Return (X, Y) of the center of cell containing provided text 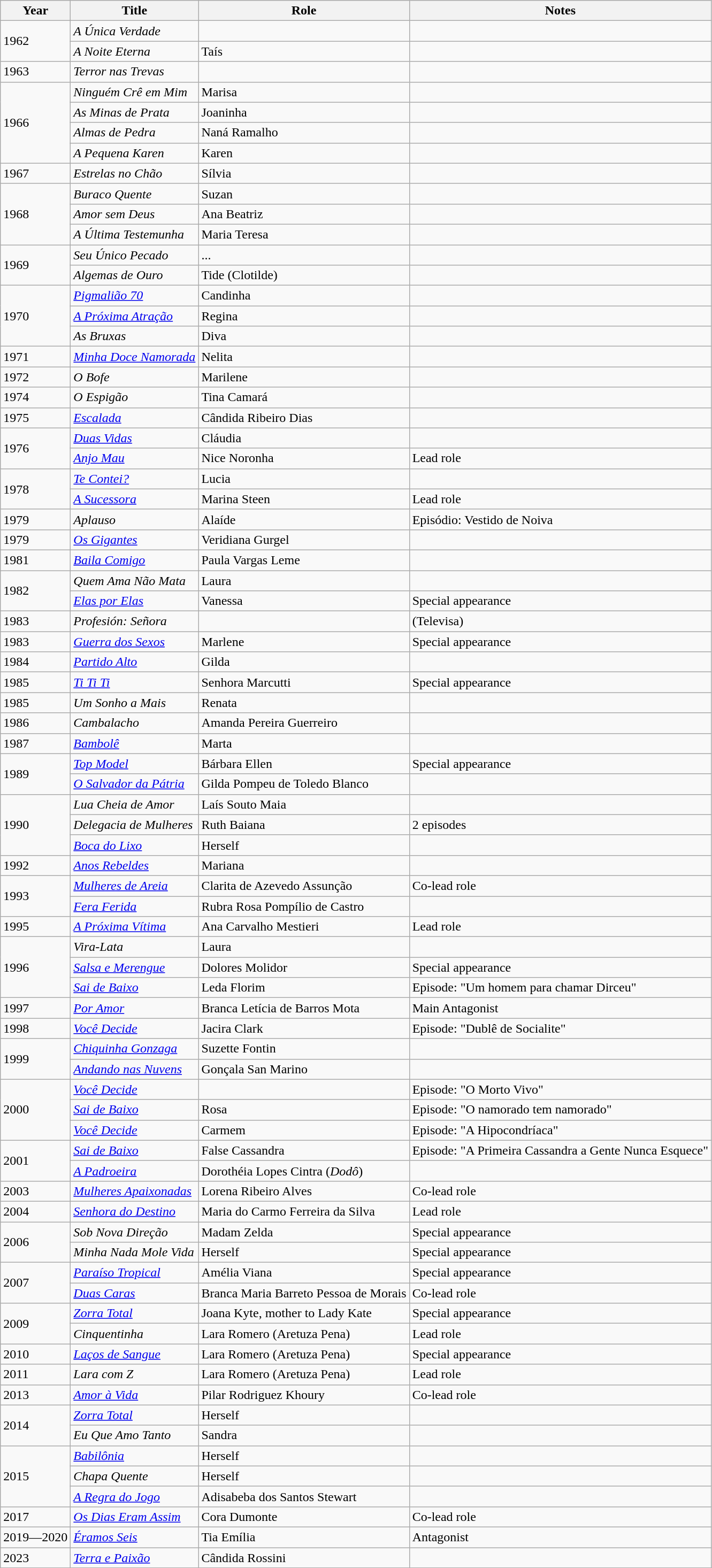
Mariana (304, 865)
1993 (35, 896)
2003 (35, 1191)
Renata (304, 703)
Fera Ferida (135, 906)
2023 (35, 1558)
Os Gigantes (135, 540)
1992 (35, 865)
Cândida Ribeiro Dias (304, 418)
Dolores Molidor (304, 967)
Branca Letícia de Barros Mota (304, 1008)
1997 (35, 1008)
Tina Camará (304, 397)
Episode: "Dublê de Socialite" (560, 1028)
Joana Kyte, mother to Lady Kate (304, 1313)
Suzette Fontin (304, 1049)
Clarita de Azevedo Assunção (304, 886)
Tia Emília (304, 1537)
Éramos Seis (135, 1537)
Rosa (304, 1110)
Ti Ti Ti (135, 682)
2014 (35, 1425)
Chapa Quente (135, 1476)
Amélia Viana (304, 1273)
Boca do Lixo (135, 845)
Laís Souto Maia (304, 804)
1970 (35, 316)
2010 (35, 1354)
Madam Zelda (304, 1232)
Laços de Sangue (135, 1354)
Por Amor (135, 1008)
2006 (35, 1242)
Salsa e Merengue (135, 967)
1998 (35, 1028)
Marisa (304, 92)
2017 (35, 1517)
Anjo Mau (135, 458)
Jacira Clark (304, 1028)
1969 (35, 265)
Nice Noronha (304, 458)
Notes (560, 11)
1999 (35, 1059)
1972 (35, 377)
Alaíde (304, 519)
Cândida Rossini (304, 1558)
Amanda Pereira Guerreiro (304, 723)
2009 (35, 1324)
A Pequena Karen (135, 153)
Suzan (304, 194)
Marina Steen (304, 499)
2013 (35, 1395)
Branca Maria Barreto Pessoa de Morais (304, 1293)
Guerra dos Sexos (135, 642)
Senhora do Destino (135, 1211)
Terror nas Trevas (135, 72)
Duas Vidas (135, 438)
1974 (35, 397)
Mulheres Apaixonadas (135, 1191)
Lorena Ribeiro Alves (304, 1191)
1976 (35, 448)
Regina (304, 316)
Minha Doce Namorada (135, 357)
Joaninha (304, 112)
1966 (35, 122)
A Padroeira (135, 1171)
A Noite Eterna (135, 51)
Top Model (135, 764)
False Cassandra (304, 1150)
Te Contei? (135, 479)
Quem Ama Não Mata (135, 580)
Algemas de Ouro (135, 275)
2011 (35, 1374)
1989 (35, 774)
Maria do Carmo Ferreira da Silva (304, 1211)
1990 (35, 825)
1987 (35, 743)
Ruth Baiana (304, 825)
Bambolê (135, 743)
Amor sem Deus (135, 214)
Antagonist (560, 1537)
Lara com Z (135, 1374)
Rubra Rosa Pompílio de Castro (304, 906)
2004 (35, 1211)
Cambalacho (135, 723)
Lua Cheia de Amor (135, 804)
Os Dias Eram Assim (135, 1517)
2001 (35, 1160)
1971 (35, 357)
Amor à Vida (135, 1395)
2019—2020 (35, 1537)
Delegacia de Mulheres (135, 825)
O Salvador da Pátria (135, 784)
Pigmalião 70 (135, 296)
Vira-Lata (135, 947)
Chiquinha Gonzaga (135, 1049)
Maria Teresa (304, 234)
Episode: "O Morto Vivo" (560, 1089)
1967 (35, 173)
Tide (Clotilde) (304, 275)
Marilene (304, 377)
Diva (304, 336)
Ninguém Crê em Mim (135, 92)
Cora Dumonte (304, 1517)
2007 (35, 1283)
Dorothéia Lopes Cintra (Dodô) (304, 1171)
A Regra do Jogo (135, 1496)
O Espigão (135, 397)
Almas de Pedra (135, 133)
A Próxima Vítima (135, 927)
Main Antagonist (560, 1008)
Ana Beatriz (304, 214)
... (304, 255)
Paraíso Tropical (135, 1273)
Episode: "A Primeira Cassandra a Gente Nunca Esquece" (560, 1150)
Role (304, 11)
Carmem (304, 1130)
O Bofe (135, 377)
Babilônia (135, 1456)
Duas Caras (135, 1293)
Episode: "A Hipocondríaca" (560, 1130)
Nelita (304, 357)
Episode: "O namorado tem namorado" (560, 1110)
Marlene (304, 642)
1962 (35, 41)
2 episodes (560, 825)
Sob Nova Direção (135, 1232)
Minha Nada Mole Vida (135, 1252)
1996 (35, 967)
Year (35, 11)
Naná Ramalho (304, 133)
Leda Florim (304, 988)
1968 (35, 214)
Gilda Pompeu de Toledo Blanco (304, 784)
1982 (35, 590)
As Bruxas (135, 336)
Gonçala San Marino (304, 1069)
(Televisa) (560, 621)
A Única Verdade (135, 31)
Profesión: Señora (135, 621)
Adisabeba dos Santos Stewart (304, 1496)
1995 (35, 927)
Um Sonho a Mais (135, 703)
As Minas de Prata (135, 112)
Baila Comigo (135, 560)
Pilar Rodriguez Khoury (304, 1395)
Partido Alto (135, 662)
Vanessa (304, 601)
2000 (35, 1110)
1963 (35, 72)
Elas por Elas (135, 601)
1975 (35, 418)
Escalada (135, 418)
Karen (304, 153)
Lucia (304, 479)
Gilda (304, 662)
A Sucessora (135, 499)
Sílvia (304, 173)
Sandra (304, 1435)
Title (135, 11)
Candinha (304, 296)
Eu Que Amo Tanto (135, 1435)
Cinquentinha (135, 1334)
1986 (35, 723)
Veridiana Gurgel (304, 540)
Paula Vargas Leme (304, 560)
Ana Carvalho Mestieri (304, 927)
Senhora Marcutti (304, 682)
Terra e Paixão (135, 1558)
Cláudia (304, 438)
A Próxima Atração (135, 316)
Aplauso (135, 519)
1981 (35, 560)
1984 (35, 662)
Episódio: Vestido de Noiva (560, 519)
Buraco Quente (135, 194)
Andando nas Nuvens (135, 1069)
Estrelas no Chão (135, 173)
Anos Rebeldes (135, 865)
Seu Único Pecado (135, 255)
Bárbara Ellen (304, 764)
Marta (304, 743)
Taís (304, 51)
Episode: "Um homem para chamar Dirceu" (560, 988)
Mulheres de Areia (135, 886)
1978 (35, 489)
A Última Testemunha (135, 234)
2015 (35, 1476)
